Capture the cell that displays the provided text and extract its (X, Y) central coordinate. 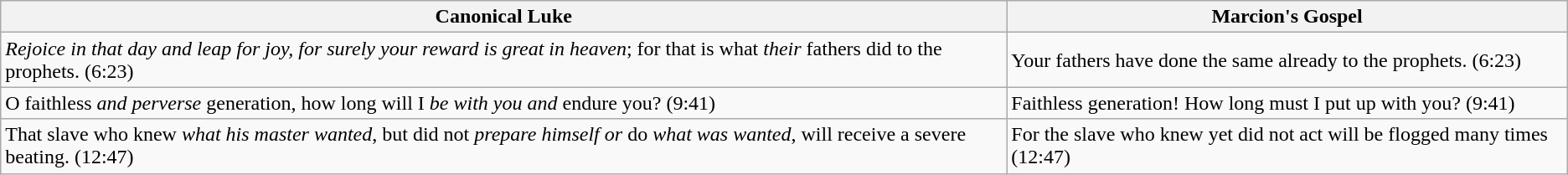
O faithless and perverse generation, how long will I be with you and endure you? (9:41) (504, 103)
That slave who knew what his master wanted, but did not prepare himself or do what was wanted, will receive a severe beating. (12:47) (504, 146)
Canonical Luke (504, 17)
Marcion's Gospel (1287, 17)
Faithless generation! How long must I put up with you? (9:41) (1287, 103)
Rejoice in that day and leap for joy, for surely your reward is great in heaven; for that is what their fathers did to the prophets. (6:23) (504, 60)
For the slave who knew yet did not act will be flogged many times (12:47) (1287, 146)
Your fathers have done the same already to the prophets. (6:23) (1287, 60)
